Find where the given text appears and provide that cell's center as [x, y] coordinate. 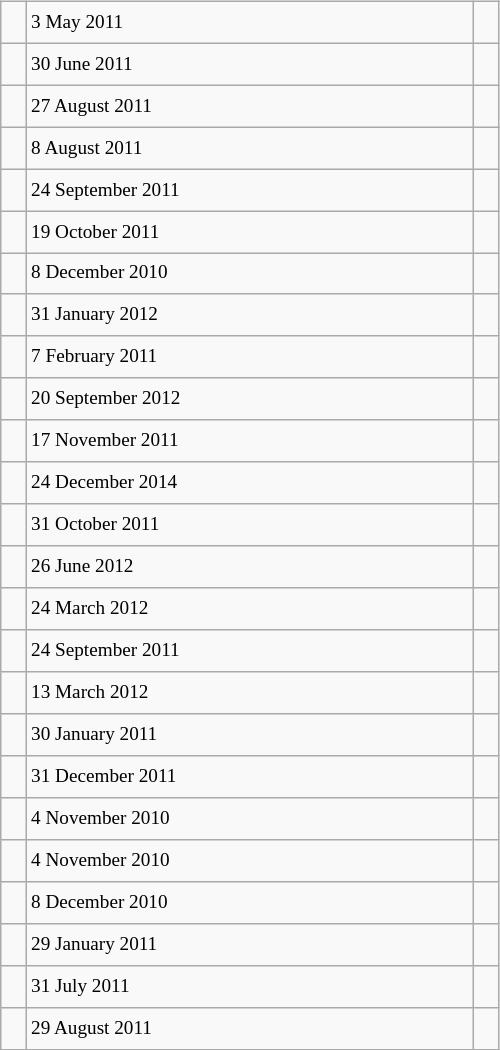
20 September 2012 [249, 399]
27 August 2011 [249, 106]
7 February 2011 [249, 357]
13 March 2012 [249, 693]
24 December 2014 [249, 483]
30 June 2011 [249, 64]
3 May 2011 [249, 22]
19 October 2011 [249, 232]
24 March 2012 [249, 609]
29 January 2011 [249, 944]
30 January 2011 [249, 735]
31 January 2012 [249, 315]
31 July 2011 [249, 986]
31 December 2011 [249, 777]
8 August 2011 [249, 148]
31 October 2011 [249, 525]
26 June 2012 [249, 567]
29 August 2011 [249, 1028]
17 November 2011 [249, 441]
